Locate the cell with the specified text and output its [X, Y] center coordinate. 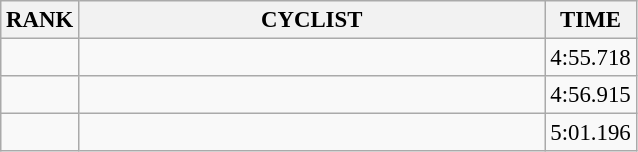
CYCLIST [312, 20]
5:01.196 [590, 133]
4:55.718 [590, 58]
RANK [40, 20]
TIME [590, 20]
4:56.915 [590, 95]
